Provide the [X, Y] coordinate of the cell's center where the given text is located.  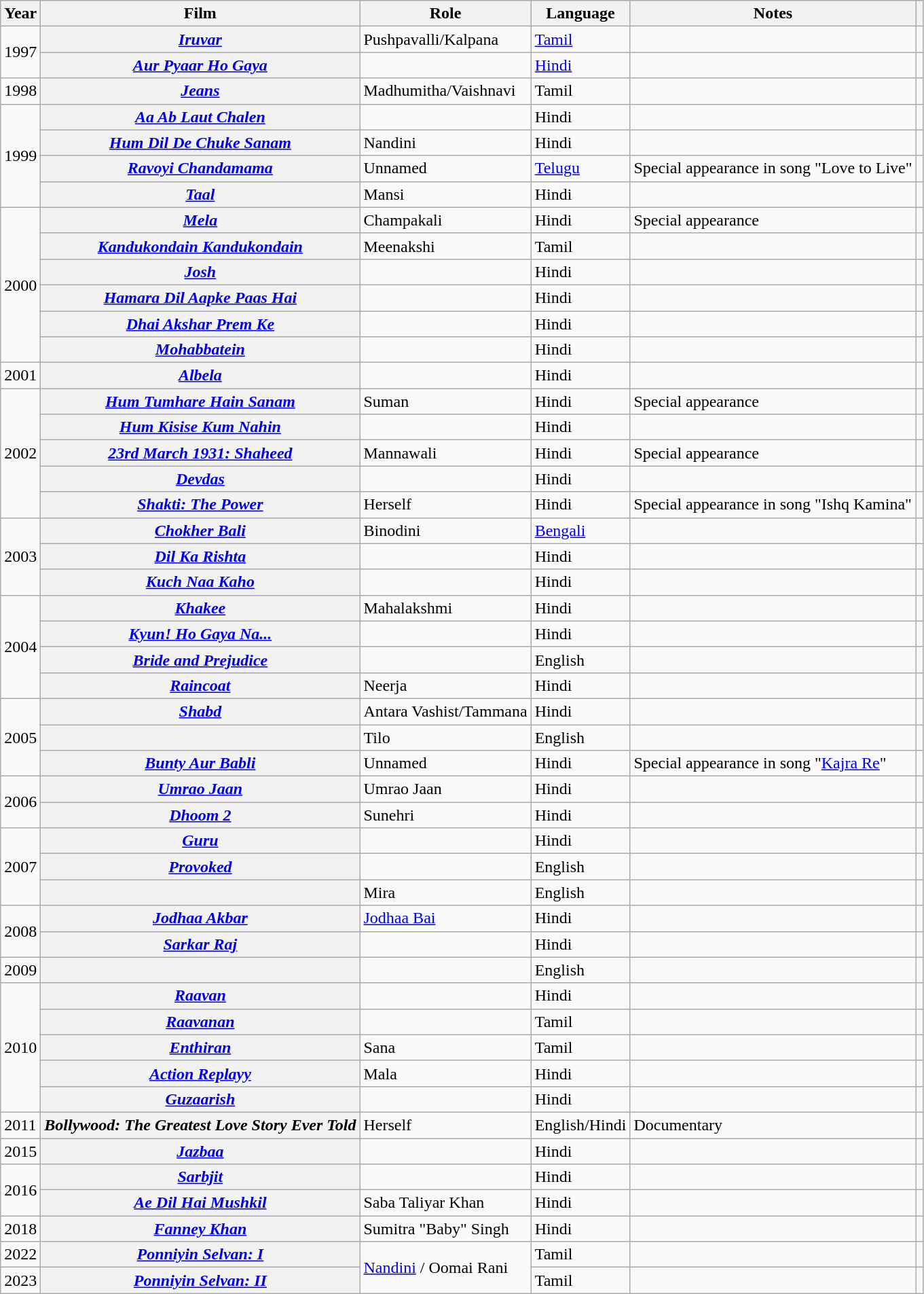
Hamara Dil Aapke Paas Hai [200, 298]
1999 [20, 156]
Chokher Bali [200, 531]
Suman [445, 401]
Dil Ka Rishta [200, 556]
Raavanan [200, 1022]
Language [580, 14]
2023 [20, 1280]
2003 [20, 556]
Guru [200, 841]
Provoked [200, 867]
Aa Ab Laut Chalen [200, 117]
Raincoat [200, 685]
Aur Pyaar Ho Gaya [200, 65]
Binodini [445, 531]
Fanney Khan [200, 1229]
Antara Vashist/Tammana [445, 711]
Sunehri [445, 815]
Bride and Prejudice [200, 660]
Taal [200, 194]
Mansi [445, 194]
2018 [20, 1229]
2009 [20, 970]
Documentary [773, 1125]
2022 [20, 1255]
2000 [20, 285]
2016 [20, 1190]
Guzaarish [200, 1099]
Shakti: The Power [200, 505]
Saba Taliyar Khan [445, 1203]
Mira [445, 893]
Mannawali [445, 453]
Kyun! Ho Gaya Na... [200, 634]
1998 [20, 91]
English/Hindi [580, 1125]
Hum Kisise Kum Nahin [200, 427]
Special appearance in song "Ishq Kamina" [773, 505]
2008 [20, 931]
2001 [20, 376]
Nandini [445, 143]
Pushpavalli/Kalpana [445, 39]
Bengali [580, 531]
2005 [20, 737]
Ravoyi Chandamama [200, 168]
Sarbjit [200, 1177]
Devdas [200, 479]
2004 [20, 647]
Josh [200, 272]
2002 [20, 453]
Ae Dil Hai Mushkil [200, 1203]
Jeans [200, 91]
Ponniyin Selvan: II [200, 1280]
Enthiran [200, 1047]
2011 [20, 1125]
Shabd [200, 711]
Khakee [200, 608]
2006 [20, 802]
Bollywood: The Greatest Love Story Ever Told [200, 1125]
Tilo [445, 737]
Sarkar Raj [200, 944]
Special appearance in song "Love to Live" [773, 168]
Film [200, 14]
Albela [200, 376]
1997 [20, 52]
Year [20, 14]
Jazbaa [200, 1151]
Nandini / Oomai Rani [445, 1268]
Iruvar [200, 39]
Champakali [445, 220]
Hum Tumhare Hain Sanam [200, 401]
Meenakshi [445, 246]
Action Replayy [200, 1073]
Mala [445, 1073]
Dhoom 2 [200, 815]
2015 [20, 1151]
Kandukondain Kandukondain [200, 246]
Bunty Aur Babli [200, 763]
Telugu [580, 168]
Ponniyin Selvan: I [200, 1255]
Hum Dil De Chuke Sanam [200, 143]
Mohabbatein [200, 350]
Jodhaa Akbar [200, 918]
2007 [20, 867]
Sumitra "Baby" Singh [445, 1229]
2010 [20, 1047]
Mela [200, 220]
Kuch Naa Kaho [200, 582]
Jodhaa Bai [445, 918]
Sana [445, 1047]
Neerja [445, 685]
Special appearance in song "Kajra Re" [773, 763]
23rd March 1931: Shaheed [200, 453]
Notes [773, 14]
Mahalakshmi [445, 608]
Raavan [200, 996]
Madhumitha/Vaishnavi [445, 91]
Dhai Akshar Prem Ke [200, 324]
Role [445, 14]
